Detect which cell encompasses the target text, then output its (x, y) center coordinate. 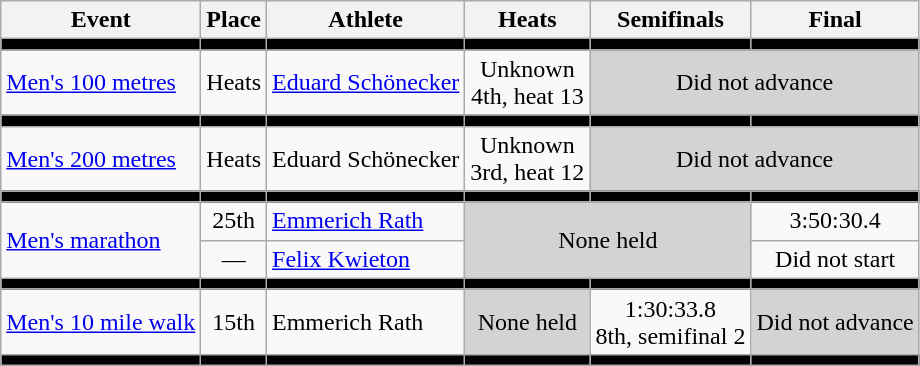
1:30:33.8 8th, semifinal 2 (670, 322)
Unknown 4th, heat 13 (528, 82)
25th (234, 221)
Final (835, 20)
Felix Kwieton (366, 259)
Semifinals (670, 20)
Event (101, 20)
Men's 100 metres (101, 82)
Men's 200 metres (101, 158)
Unknown 3rd, heat 12 (528, 158)
15th (234, 322)
— (234, 259)
Men's marathon (101, 240)
Men's 10 mile walk (101, 322)
Athlete (366, 20)
Place (234, 20)
3:50:30.4 (835, 221)
Did not start (835, 259)
